Output the [x, y] coordinate of the center of the cell containing the given text.  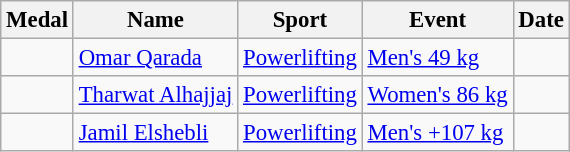
Date [541, 20]
Jamil Elshebli [155, 133]
Event [438, 20]
Sport [300, 20]
Tharwat Alhajjaj [155, 95]
Men's +107 kg [438, 133]
Women's 86 kg [438, 95]
Men's 49 kg [438, 58]
Medal [38, 20]
Omar Qarada [155, 58]
Name [155, 20]
